Return (X, Y) of the center of cell containing provided text 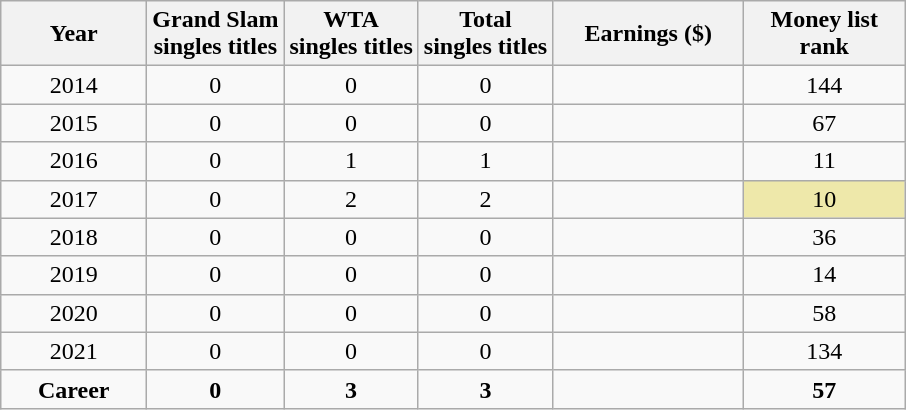
58 (824, 313)
Career (74, 389)
Money list rank (824, 34)
67 (824, 123)
2020 (74, 313)
11 (824, 161)
2016 (74, 161)
Grand Slamsingles titles (216, 34)
2021 (74, 351)
57 (824, 389)
2014 (74, 85)
36 (824, 237)
144 (824, 85)
14 (824, 275)
2019 (74, 275)
10 (824, 199)
Earnings ($) (648, 34)
Totalsingles titles (485, 34)
Year (74, 34)
2018 (74, 237)
WTA singles titles (351, 34)
2017 (74, 199)
134 (824, 351)
2015 (74, 123)
